Provide the [X, Y] coordinate of the cell's center where the given text is located.  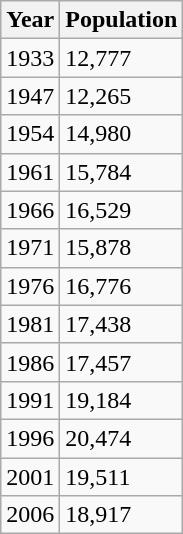
15,784 [122, 172]
16,529 [122, 210]
1961 [30, 172]
1981 [30, 324]
Population [122, 20]
19,184 [122, 400]
1947 [30, 96]
18,917 [122, 515]
1996 [30, 438]
1933 [30, 58]
2001 [30, 477]
1991 [30, 400]
1954 [30, 134]
16,776 [122, 286]
1986 [30, 362]
17,457 [122, 362]
12,265 [122, 96]
1971 [30, 248]
Year [30, 20]
1966 [30, 210]
19,511 [122, 477]
14,980 [122, 134]
17,438 [122, 324]
20,474 [122, 438]
2006 [30, 515]
1976 [30, 286]
15,878 [122, 248]
12,777 [122, 58]
